Identify which cell holds the provided text, then report its [X, Y] central coordinate. 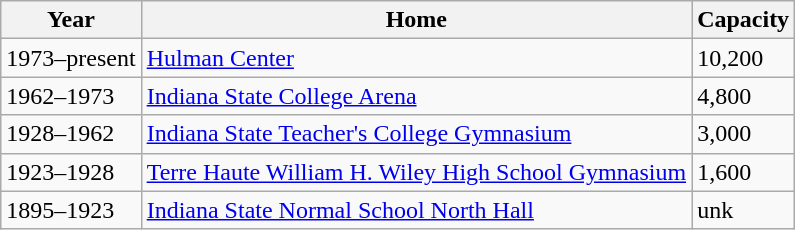
1923–1928 [71, 172]
Hulman Center [416, 58]
Year [71, 20]
10,200 [744, 58]
unk [744, 210]
1928–1962 [71, 134]
Home [416, 20]
Indiana State Normal School North Hall [416, 210]
4,800 [744, 96]
Terre Haute William H. Wiley High School Gymnasium [416, 172]
1,600 [744, 172]
Indiana State College Arena [416, 96]
3,000 [744, 134]
1895–1923 [71, 210]
Indiana State Teacher's College Gymnasium [416, 134]
1973–present [71, 58]
Capacity [744, 20]
1962–1973 [71, 96]
